Locate the cell with the specified text and output its [x, y] center coordinate. 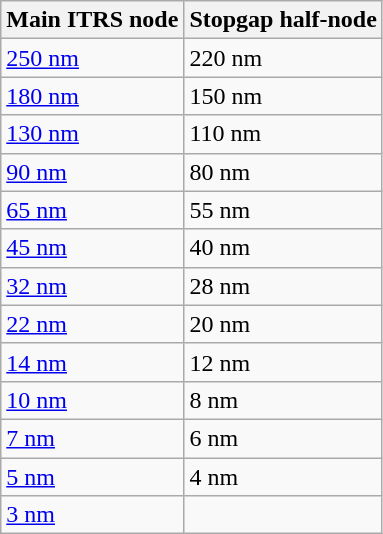
150 nm [283, 96]
5 nm [92, 477]
110 nm [283, 134]
8 nm [283, 400]
22 nm [92, 324]
90 nm [92, 172]
45 nm [92, 248]
65 nm [92, 210]
32 nm [92, 286]
10 nm [92, 400]
130 nm [92, 134]
20 nm [283, 324]
7 nm [92, 438]
80 nm [283, 172]
250 nm [92, 58]
3 nm [92, 515]
40 nm [283, 248]
Main ITRS node [92, 20]
28 nm [283, 286]
Stopgap half-node [283, 20]
55 nm [283, 210]
220 nm [283, 58]
12 nm [283, 362]
4 nm [283, 477]
180 nm [92, 96]
6 nm [283, 438]
14 nm [92, 362]
